Detect which cell encompasses the target text, then output its (x, y) center coordinate. 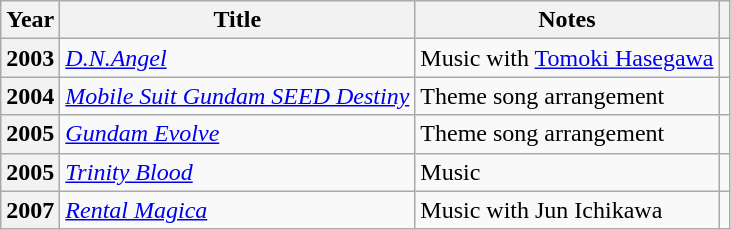
Trinity Blood (238, 172)
Mobile Suit Gundam SEED Destiny (238, 96)
Year (30, 20)
D.N.Angel (238, 58)
2004 (30, 96)
Music (567, 172)
2007 (30, 210)
Gundam Evolve (238, 134)
Notes (567, 20)
Music with Jun Ichikawa (567, 210)
Rental Magica (238, 210)
Title (238, 20)
2003 (30, 58)
Music with Tomoki Hasegawa (567, 58)
